For the text-containing cell, return its midpoint in [X, Y] coordinate format. 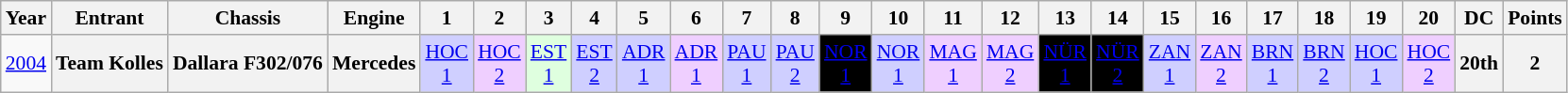
DC [1478, 18]
3 [549, 18]
14 [1118, 18]
Mercedes [374, 64]
10 [899, 18]
2004 [26, 64]
17 [1273, 18]
MAG2 [1010, 64]
Year [26, 18]
Engine [374, 18]
5 [644, 18]
ZAN1 [1170, 64]
Points [1535, 18]
PAU2 [795, 64]
11 [953, 18]
19 [1376, 18]
18 [1324, 18]
Chassis [247, 18]
NÜR2 [1118, 64]
MAG1 [953, 64]
16 [1221, 18]
20th [1478, 64]
EST2 [595, 64]
Entrant [110, 18]
1 [447, 18]
6 [697, 18]
12 [1010, 18]
BRN2 [1324, 64]
15 [1170, 18]
Team Kolles [110, 64]
ZAN2 [1221, 64]
4 [595, 18]
BRN1 [1273, 64]
NÜR1 [1065, 64]
13 [1065, 18]
7 [746, 18]
8 [795, 18]
Dallara F302/076 [247, 64]
EST1 [549, 64]
20 [1428, 18]
9 [846, 18]
PAU1 [746, 64]
